Output the [X, Y] coordinate of the center of the cell containing the given text.  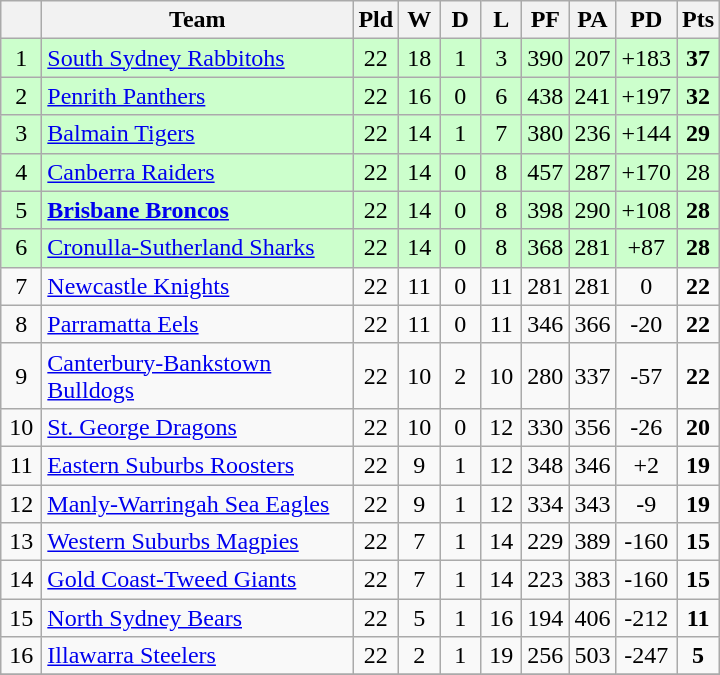
20 [698, 427]
-247 [646, 656]
+2 [646, 465]
438 [546, 96]
-212 [646, 618]
223 [546, 580]
+183 [646, 58]
406 [592, 618]
St. George Dragons [198, 427]
389 [592, 542]
343 [592, 503]
398 [546, 210]
280 [546, 376]
Illawarra Steelers [198, 656]
+87 [646, 248]
Western Suburbs Magpies [198, 542]
Parramatta Eels [198, 324]
South Sydney Rabbitohs [198, 58]
241 [592, 96]
207 [592, 58]
North Sydney Bears [198, 618]
D [460, 20]
457 [546, 172]
236 [592, 134]
Gold Coast-Tweed Giants [198, 580]
-26 [646, 427]
330 [546, 427]
383 [592, 580]
Newcastle Knights [198, 286]
29 [698, 134]
229 [546, 542]
Balmain Tigers [198, 134]
+170 [646, 172]
Manly-Warringah Sea Eagles [198, 503]
366 [592, 324]
L [502, 20]
+197 [646, 96]
Cronulla-Sutherland Sharks [198, 248]
32 [698, 96]
337 [592, 376]
-57 [646, 376]
PA [592, 20]
4 [22, 172]
PD [646, 20]
Penrith Panthers [198, 96]
Brisbane Broncos [198, 210]
Canterbury-Bankstown Bulldogs [198, 376]
-9 [646, 503]
Pld [376, 20]
380 [546, 134]
+144 [646, 134]
Pts [698, 20]
+108 [646, 210]
503 [592, 656]
Canberra Raiders [198, 172]
368 [546, 248]
Eastern Suburbs Roosters [198, 465]
290 [592, 210]
256 [546, 656]
Team [198, 20]
13 [22, 542]
356 [592, 427]
PF [546, 20]
18 [420, 58]
287 [592, 172]
348 [546, 465]
W [420, 20]
-20 [646, 324]
334 [546, 503]
37 [698, 58]
194 [546, 618]
390 [546, 58]
